From the cell containing the given text, extract its center point as (x, y) coordinate. 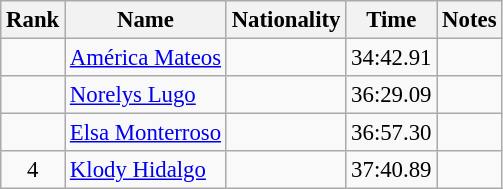
37:40.89 (392, 170)
Elsa Monterroso (146, 133)
Name (146, 20)
4 (33, 170)
36:57.30 (392, 133)
América Mateos (146, 58)
36:29.09 (392, 95)
34:42.91 (392, 58)
Time (392, 20)
Nationality (286, 20)
Klody Hidalgo (146, 170)
Notes (470, 20)
Norelys Lugo (146, 95)
Rank (33, 20)
